For the text-containing cell, return its midpoint in (x, y) coordinate format. 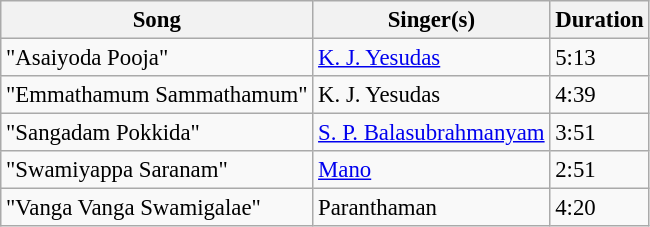
S. P. Balasubrahmanyam (432, 133)
Duration (600, 20)
4:20 (600, 208)
Mano (432, 170)
3:51 (600, 133)
5:13 (600, 58)
Song (157, 20)
Paranthaman (432, 208)
"Swamiyappa Saranam" (157, 170)
"Sangadam Pokkida" (157, 133)
2:51 (600, 170)
"Vanga Vanga Swamigalae" (157, 208)
"Asaiyoda Pooja" (157, 58)
Singer(s) (432, 20)
4:39 (600, 95)
"Emmathamum Sammathamum" (157, 95)
